Identify which cell holds the provided text, then report its [x, y] central coordinate. 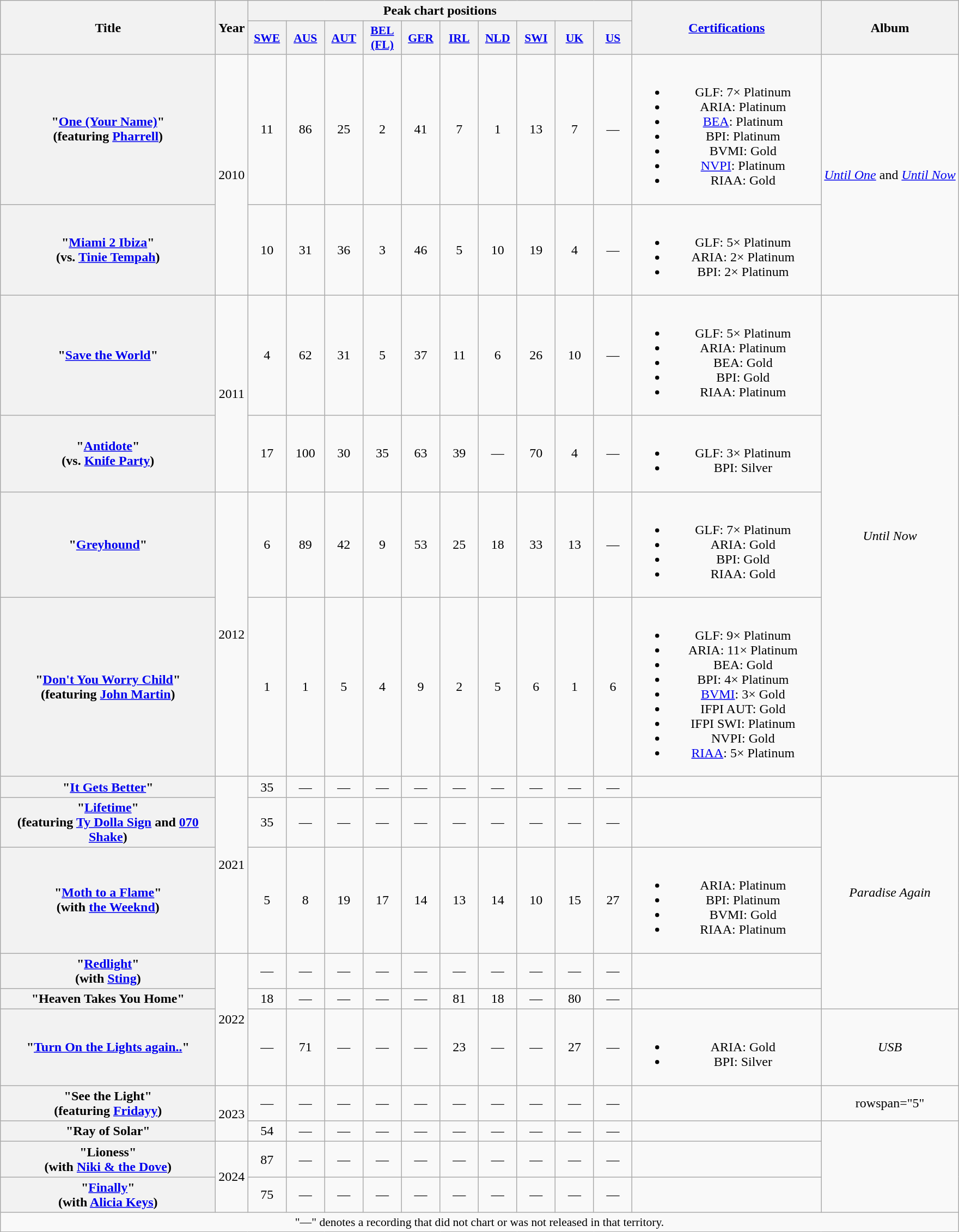
US [613, 38]
GLF: 7× PlatinumARIA: PlatinumBEA: PlatinumBPI: PlatinumBVMI: GoldNVPI: PlatinumRIAA: Gold [726, 130]
"Lioness"(with Niki & the Dove) [108, 1160]
Title [108, 27]
54 [267, 1131]
87 [267, 1160]
"Ray of Solar" [108, 1131]
GLF: 9× PlatinumARIA: 11× PlatinumBEA: GoldBPI: 4× PlatinumBVMI: 3× GoldIFPI AUT: GoldIFPI SWI: PlatinumNVPI: GoldRIAA: 5× Platinum [726, 687]
UK [575, 38]
53 [420, 544]
GER [420, 38]
89 [305, 544]
2024 [232, 1177]
71 [305, 1047]
AUS [305, 38]
"Lifetime"(featuring Ty Dolla Sign and 070 Shake) [108, 822]
Year [232, 27]
41 [420, 130]
"Redlight"(with Sting) [108, 970]
8 [305, 900]
"Save the World" [108, 355]
"One (Your Name)"(featuring Pharrell) [108, 130]
23 [460, 1047]
2022 [232, 1019]
GLF: 7× PlatinumARIA: GoldBPI: GoldRIAA: Gold [726, 544]
75 [267, 1194]
2021 [232, 865]
15 [575, 900]
SWE [267, 38]
Peak chart positions [440, 11]
42 [344, 544]
"Turn On the Lights again.." [108, 1047]
AUT [344, 38]
86 [305, 130]
33 [536, 544]
2011 [232, 393]
GLF: 5× PlatinumARIA: 2× PlatinumBPI: 2× Platinum [726, 249]
70 [536, 453]
100 [305, 453]
GLF: 5× PlatinumARIA: PlatinumBEA: GoldBPI: GoldRIAA: Platinum [726, 355]
"It Gets Better" [108, 787]
USB [890, 1047]
ARIA: PlatinumBPI: PlatinumBVMI: GoldRIAA: Platinum [726, 900]
30 [344, 453]
Until One and Until Now [890, 175]
2010 [232, 175]
62 [305, 355]
"See the Light"(featuring Fridayy) [108, 1103]
80 [575, 999]
46 [420, 249]
Paradise Again [890, 893]
IRL [460, 38]
3 [382, 249]
Certifications [726, 27]
"Antidote"(vs. Knife Party) [108, 453]
Until Now [890, 536]
NLD [498, 38]
"Don't You Worry Child"(featuring John Martin) [108, 687]
"Moth to a Flame"(with the Weeknd) [108, 900]
63 [420, 453]
"Greyhound" [108, 544]
rowspan="5" [890, 1103]
"—" denotes a recording that did not chart or was not released in that territory. [480, 1222]
"Heaven Takes You Home" [108, 999]
26 [536, 355]
GLF: 3× PlatinumBPI: Silver [726, 453]
Album [890, 27]
BEL(FL) [382, 38]
"Finally"(with Alicia Keys) [108, 1194]
"Miami 2 Ibiza"(vs. Tinie Tempah) [108, 249]
36 [344, 249]
81 [460, 999]
39 [460, 453]
SWI [536, 38]
ARIA: GoldBPI: Silver [726, 1047]
2023 [232, 1114]
37 [420, 355]
2012 [232, 634]
